Scan for the cell matching the given text and deliver its [X, Y] coordinate at center. 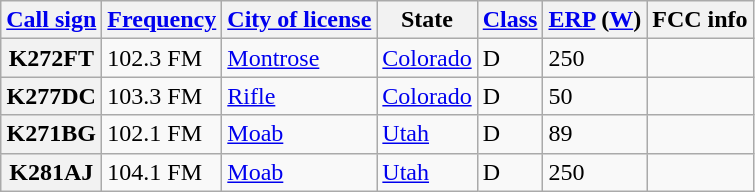
Rifle [300, 96]
K272FT [52, 58]
102.1 FM [162, 134]
Class [510, 20]
K281AJ [52, 172]
102.3 FM [162, 58]
City of license [300, 20]
Montrose [300, 58]
K271BG [52, 134]
Call sign [52, 20]
50 [595, 96]
FCC info [700, 20]
103.3 FM [162, 96]
Frequency [162, 20]
104.1 FM [162, 172]
89 [595, 134]
State [427, 20]
ERP (W) [595, 20]
K277DC [52, 96]
